Output the [x, y] coordinate of the center of the cell containing the given text.  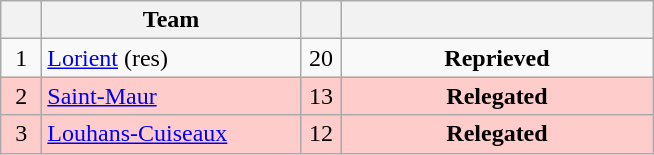
1 [22, 58]
20 [320, 58]
Louhans-Cuiseaux [172, 134]
13 [320, 96]
Team [172, 20]
Reprieved [496, 58]
Saint-Maur [172, 96]
Lorient (res) [172, 58]
2 [22, 96]
12 [320, 134]
3 [22, 134]
